Extract the [X, Y] coordinate from the center of the cell holding the provided text.  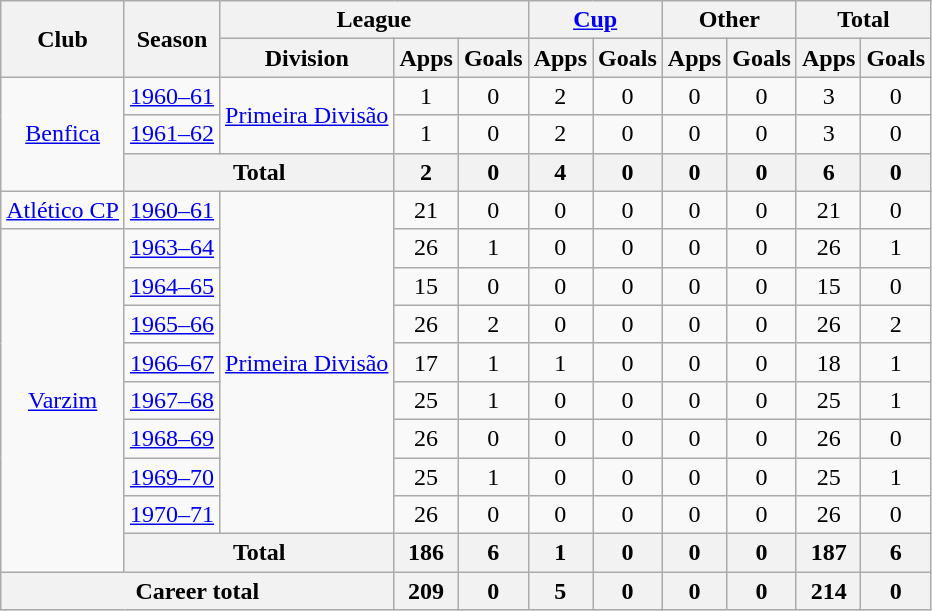
Other [729, 20]
1961–62 [172, 134]
Club [63, 39]
187 [828, 553]
Atlético CP [63, 210]
214 [828, 591]
1970–71 [172, 515]
5 [560, 591]
1965–66 [172, 324]
Season [172, 39]
1963–64 [172, 248]
1964–65 [172, 286]
17 [426, 362]
209 [426, 591]
1969–70 [172, 477]
1967–68 [172, 400]
186 [426, 553]
Benfica [63, 134]
4 [560, 172]
18 [828, 362]
1968–69 [172, 438]
Division [307, 58]
Career total [198, 591]
1966–67 [172, 362]
League [374, 20]
Varzim [63, 400]
Cup [595, 20]
